Return [x, y] of the center of cell containing provided text 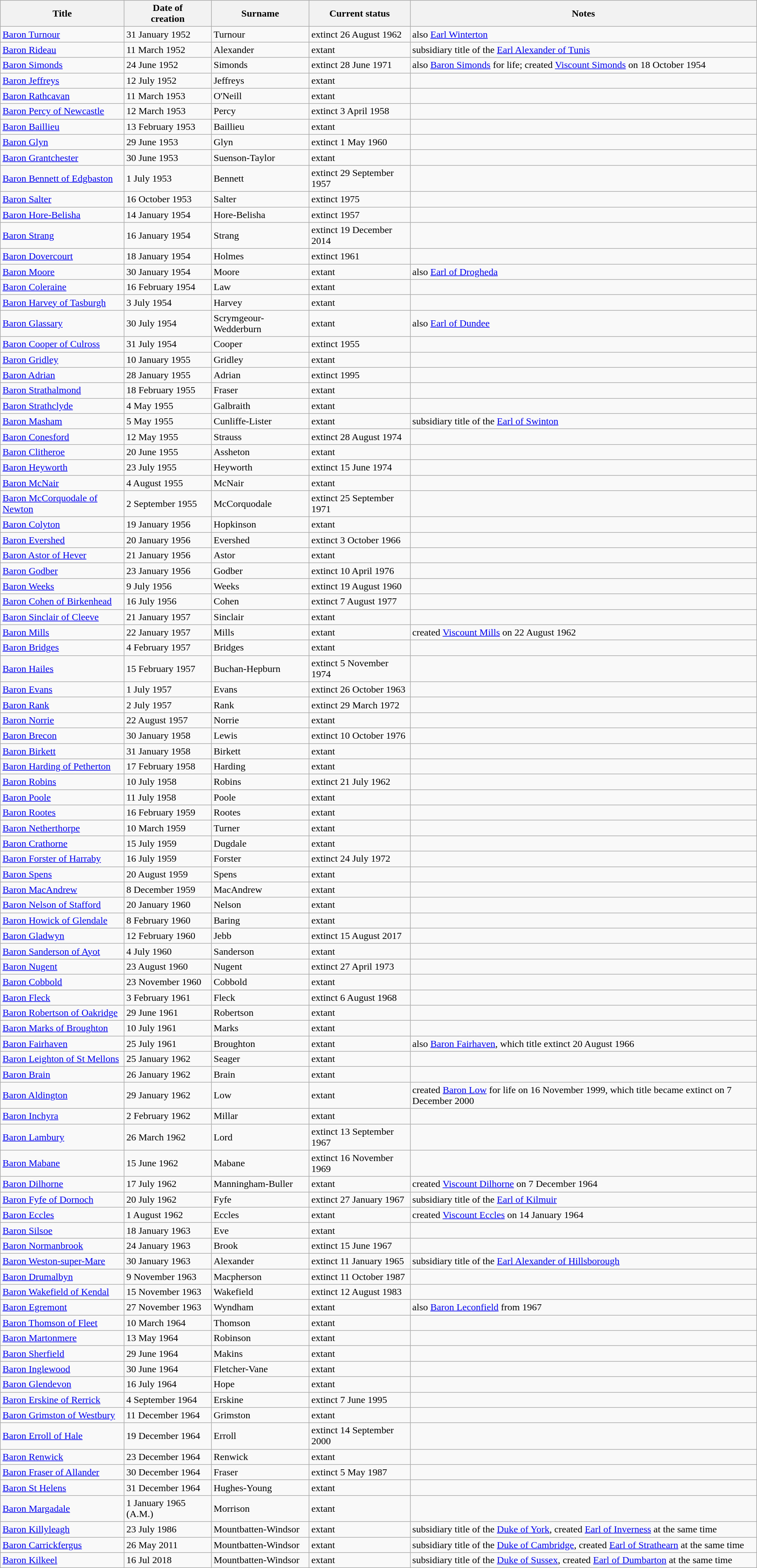
2 February 1962 [168, 1116]
Law [260, 287]
16 July 1964 [168, 1384]
Baron Kilkeel [62, 1560]
extinct 29 September 1957 [359, 178]
Baron Coleraine [62, 287]
1 August 1962 [168, 1215]
extinct 15 June 1967 [359, 1246]
1 July 1957 [168, 689]
20 June 1955 [168, 452]
29 June 1964 [168, 1354]
Evans [260, 689]
30 January 1958 [168, 735]
extinct 7 August 1977 [359, 602]
Baron Martonmere [62, 1338]
MacAndrew [260, 890]
extinct 15 June 1974 [359, 467]
extinct 5 May 1987 [359, 1472]
22 January 1957 [168, 632]
13 February 1953 [168, 127]
19 December 1964 [168, 1436]
9 November 1963 [168, 1276]
Suenson-Taylor [260, 157]
extinct 24 July 1972 [359, 859]
extinct 11 October 1987 [359, 1276]
10 July 1961 [168, 1028]
1 July 1953 [168, 178]
Mabane [260, 1163]
3 February 1961 [168, 997]
extinct 25 September 1971 [359, 504]
Baron Grantchester [62, 157]
31 January 1952 [168, 34]
24 June 1952 [168, 65]
Fleck [260, 997]
8 February 1960 [168, 920]
Baron Rootes [62, 813]
Marks [260, 1028]
16 October 1953 [168, 199]
Baron Marks of Broughton [62, 1028]
Cunliffe-Lister [260, 421]
11 March 1952 [168, 50]
Baron Evans [62, 689]
23 January 1956 [168, 571]
18 February 1955 [168, 390]
Baron Glassary [62, 324]
Cooper [260, 344]
extinct 1 May 1960 [359, 142]
14 January 1954 [168, 215]
Baron Cobbold [62, 982]
Cohen [260, 602]
Mills [260, 632]
16 July 1956 [168, 602]
Baron MacAndrew [62, 890]
Hopkinson [260, 525]
Manningham-Buller [260, 1184]
Baron Thomson of Fleet [62, 1323]
Baron Eccles [62, 1215]
2 September 1955 [168, 504]
26 May 2011 [168, 1545]
Baron Carrickfergus [62, 1545]
Eve [260, 1230]
Baron Margadale [62, 1508]
also Baron Leconfield from 1967 [583, 1307]
Astor [260, 555]
8 December 1959 [168, 890]
Harvey [260, 303]
Poole [260, 797]
Baron Mills [62, 632]
extinct 26 August 1962 [359, 34]
Baron Howick of Glendale [62, 920]
Gridley [260, 360]
Salter [260, 199]
Surname [260, 14]
Jebb [260, 936]
18 January 1954 [168, 256]
Baron Leighton of St Mellons [62, 1059]
Baron Spens [62, 874]
also Baron Fairhaven, which title extinct 20 August 1966 [583, 1044]
Baron Strang [62, 235]
Baron Fraser of Allander [62, 1472]
27 November 1963 [168, 1307]
Glyn [260, 142]
Baron Grimston of Westbury [62, 1415]
Baron Cooper of Culross [62, 344]
extinct 16 November 1969 [359, 1163]
Makins [260, 1354]
Baron Erroll of Hale [62, 1436]
Baron Rideau [62, 50]
O'Neill [260, 96]
extinct 1957 [359, 215]
Baron McNair [62, 483]
21 January 1956 [168, 555]
Turner [260, 828]
extinct 10 April 1976 [359, 571]
Title [62, 14]
29 June 1953 [168, 142]
Baron Dilhorne [62, 1184]
Galbraith [260, 406]
28 January 1955 [168, 375]
Baron Erskine of Rerrick [62, 1400]
26 January 1962 [168, 1074]
Baron Jeffreys [62, 81]
Baron Simonds [62, 65]
Renwick [260, 1457]
created Viscount Eccles on 14 January 1964 [583, 1215]
Weeks [260, 586]
4 February 1957 [168, 648]
Sinclair [260, 617]
Erroll [260, 1436]
12 March 1953 [168, 111]
Baron Astor of Hever [62, 555]
extinct 1961 [359, 256]
20 January 1956 [168, 540]
Baron Egremont [62, 1307]
extinct 29 March 1972 [359, 705]
Baron Strathclyde [62, 406]
Baron Baillieu [62, 127]
30 June 1964 [168, 1369]
Rank [260, 705]
subsidiary title of the Earl Alexander of Tunis [583, 50]
Baron Weeks [62, 586]
Hore-Belisha [260, 215]
Baron Robins [62, 782]
Baron Birkett [62, 751]
Baron Adrian [62, 375]
Erskine [260, 1400]
extinct 1955 [359, 344]
Low [260, 1095]
extinct 21 July 1962 [359, 782]
Lord [260, 1137]
31 December 1964 [168, 1487]
Baron Lambury [62, 1137]
Baillieu [260, 127]
Spens [260, 874]
created Baron Low for life on 16 November 1999, which title became extinct on 7 December 2000 [583, 1095]
16 February 1954 [168, 287]
Baron Drumalbyn [62, 1276]
10 March 1959 [168, 828]
11 July 1958 [168, 797]
4 August 1955 [168, 483]
Notes [583, 14]
Baron Conesford [62, 436]
25 January 1962 [168, 1059]
Baron McCorquodale of Newton [62, 504]
also Earl Winterton [583, 34]
Dugdale [260, 843]
Baron Inchyra [62, 1116]
extinct 13 September 1967 [359, 1137]
Harding [260, 767]
Baron Sanderson of Ayot [62, 951]
10 July 1958 [168, 782]
Robinson [260, 1338]
Baron Glyn [62, 142]
Baron Rank [62, 705]
Baron St Helens [62, 1487]
extinct 3 October 1966 [359, 540]
Baron Gridley [62, 360]
Robins [260, 782]
Baron Hore-Belisha [62, 215]
30 January 1963 [168, 1261]
extinct 12 August 1983 [359, 1292]
also Earl of Dundee [583, 324]
subsidiary title of the Earl Alexander of Hillsborough [583, 1261]
Baron Wakefield of Kendal [62, 1292]
Baron Sinclair of Cleeve [62, 617]
Baron Salter [62, 199]
Baron Brain [62, 1074]
25 July 1961 [168, 1044]
10 January 1955 [168, 360]
30 June 1953 [168, 157]
Baron Fairhaven [62, 1044]
16 Jul 2018 [168, 1560]
extinct 14 September 2000 [359, 1436]
extinct 26 October 1963 [359, 689]
Baron Strathalmond [62, 390]
Holmes [260, 256]
McNair [260, 483]
Forster [260, 859]
extinct 27 April 1973 [359, 966]
Baron Rathcavan [62, 96]
Baron Godber [62, 571]
extinct 3 April 1958 [359, 111]
Sanderson [260, 951]
Baron Cohen of Birkenhead [62, 602]
Turnour [260, 34]
Heyworth [260, 467]
Jeffreys [260, 81]
Baron Weston-super-Mare [62, 1261]
extinct 19 December 2014 [359, 235]
extinct 27 January 1967 [359, 1199]
Baron Killyleagh [62, 1529]
Lewis [260, 735]
extinct 7 June 1995 [359, 1400]
extinct 28 June 1971 [359, 65]
Baron Aldington [62, 1095]
31 July 1954 [168, 344]
extinct 15 August 2017 [359, 936]
Baron Mabane [62, 1163]
20 August 1959 [168, 874]
Fyfe [260, 1199]
Baron Hailes [62, 668]
Brook [260, 1246]
Strauss [260, 436]
extinct 28 August 1974 [359, 436]
12 February 1960 [168, 936]
10 March 1964 [168, 1323]
Macpherson [260, 1276]
Scrymgeour-Wedderburn [260, 324]
extinct 5 November 1974 [359, 668]
22 August 1957 [168, 720]
23 July 1955 [168, 467]
15 June 1962 [168, 1163]
extinct 1975 [359, 199]
Baron Turnour [62, 34]
Baron Moore [62, 272]
16 January 1954 [168, 235]
created Viscount Dilhorne on 7 December 1964 [583, 1184]
also Earl of Drogheda [583, 272]
23 August 1960 [168, 966]
Baron Brecon [62, 735]
Baron Inglewood [62, 1369]
Baron Harding of Petherton [62, 767]
13 May 1964 [168, 1338]
Wyndham [260, 1307]
16 July 1959 [168, 859]
Baron Norrie [62, 720]
Nelson [260, 905]
Baron Evershed [62, 540]
subsidiary title of the Earl of Kilmuir [583, 1199]
23 November 1960 [168, 982]
Baron Netherthorpe [62, 828]
subsidiary title of the Duke of York, created Earl of Inverness at the same time [583, 1529]
1 January 1965 (A.M.) [168, 1508]
Baron Dovercourt [62, 256]
Norrie [260, 720]
23 December 1964 [168, 1457]
extinct 11 January 1965 [359, 1261]
Baron Masham [62, 421]
McCorquodale [260, 504]
Baron Harvey of Tasburgh [62, 303]
extinct 19 August 1960 [359, 586]
Simonds [260, 65]
Percy [260, 111]
19 January 1956 [168, 525]
Baron Sherfield [62, 1354]
extinct 6 August 1968 [359, 997]
Moore [260, 272]
17 February 1958 [168, 767]
Strang [260, 235]
Bridges [260, 648]
Adrian [260, 375]
Baron Colyton [62, 525]
Baron Percy of Newcastle [62, 111]
11 December 1964 [168, 1415]
4 July 1960 [168, 951]
created Viscount Mills on 22 August 1962 [583, 632]
Baron Forster of Harraby [62, 859]
Assheton [260, 452]
31 January 1958 [168, 751]
18 January 1963 [168, 1230]
3 July 1954 [168, 303]
Grimston [260, 1415]
Hope [260, 1384]
Buchan-Hepburn [260, 668]
Baron Clitheroe [62, 452]
Fletcher-Vane [260, 1369]
Baron Heyworth [62, 467]
Broughton [260, 1044]
20 July 1962 [168, 1199]
Baron Gladwyn [62, 936]
Wakefield [260, 1292]
Godber [260, 571]
Rootes [260, 813]
29 June 1961 [168, 1013]
Bennett [260, 178]
Robertson [260, 1013]
Baron Normanbrook [62, 1246]
Eccles [260, 1215]
Baron Renwick [62, 1457]
Seager [260, 1059]
16 February 1959 [168, 813]
Baron Silsoe [62, 1230]
4 September 1964 [168, 1400]
Birkett [260, 751]
4 May 1955 [168, 406]
12 July 1952 [168, 81]
2 July 1957 [168, 705]
11 March 1953 [168, 96]
15 November 1963 [168, 1292]
5 May 1955 [168, 421]
extinct 1995 [359, 375]
26 March 1962 [168, 1137]
29 January 1962 [168, 1095]
23 July 1986 [168, 1529]
Baron Bennett of Edgbaston [62, 178]
Current status [359, 14]
Brain [260, 1074]
subsidiary title of the Earl of Swinton [583, 421]
Baron Nugent [62, 966]
Baring [260, 920]
15 February 1957 [168, 668]
21 January 1957 [168, 617]
30 December 1964 [168, 1472]
9 July 1956 [168, 586]
Baron Bridges [62, 648]
extinct 10 October 1976 [359, 735]
30 July 1954 [168, 324]
30 January 1954 [168, 272]
Baron Fyfe of Dornoch [62, 1199]
17 July 1962 [168, 1184]
Baron Nelson of Stafford [62, 905]
Morrison [260, 1508]
also Baron Simonds for life; created Viscount Simonds on 18 October 1954 [583, 65]
Millar [260, 1116]
Cobbold [260, 982]
Baron Poole [62, 797]
Thomson [260, 1323]
24 January 1963 [168, 1246]
Nugent [260, 966]
subsidiary title of the Duke of Cambridge, created Earl of Strathearn at the same time [583, 1545]
Date of creation [168, 14]
subsidiary title of the Duke of Sussex, created Earl of Dumbarton at the same time [583, 1560]
Hughes-Young [260, 1487]
12 May 1955 [168, 436]
Baron Glendevon [62, 1384]
Baron Robertson of Oakridge [62, 1013]
Baron Crathorne [62, 843]
Baron Fleck [62, 997]
20 January 1960 [168, 905]
15 July 1959 [168, 843]
Evershed [260, 540]
